Provide the (X, Y) coordinate of the cell's center where the given text is located.  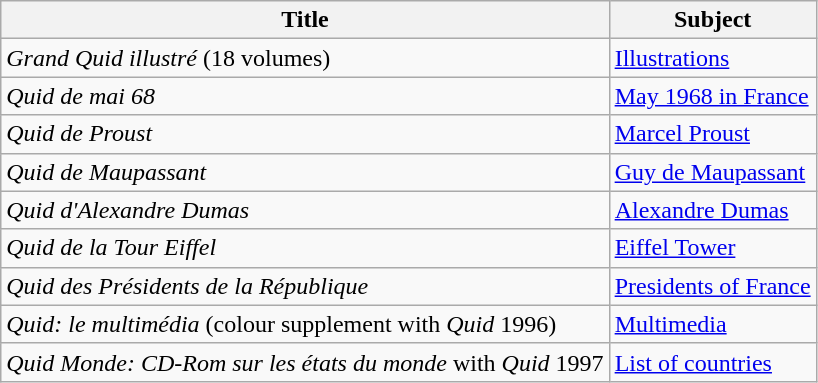
Subject (712, 20)
Quid de Proust (305, 134)
Guy de Maupassant (712, 172)
List of countries (712, 362)
Eiffel Tower (712, 248)
Quid de la Tour Eiffel (305, 248)
Marcel Proust (712, 134)
Quid de mai 68 (305, 96)
Quid: le multimédia (colour supplement with Quid 1996) (305, 324)
Title (305, 20)
Presidents of France (712, 286)
Quid de Maupassant (305, 172)
Quid d'Alexandre Dumas (305, 210)
Multimedia (712, 324)
Alexandre Dumas (712, 210)
Grand Quid illustré (18 volumes) (305, 58)
Illustrations (712, 58)
May 1968 in France (712, 96)
Quid Monde: CD-Rom sur les états du monde with Quid 1997 (305, 362)
Quid des Présidents de la République (305, 286)
